Return (X, Y) of the center of cell containing provided text 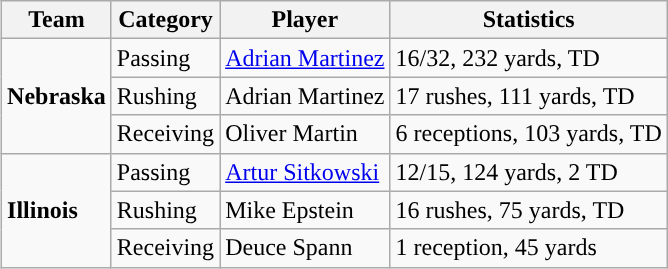
Statistics (528, 20)
6 receptions, 103 yards, TD (528, 134)
16 rushes, 75 yards, TD (528, 210)
Nebraska (57, 96)
Mike Epstein (305, 210)
12/15, 124 yards, 2 TD (528, 172)
16/32, 232 yards, TD (528, 58)
Team (57, 20)
Artur Sitkowski (305, 172)
1 reception, 45 yards (528, 248)
Oliver Martin (305, 134)
Illinois (57, 210)
Deuce Spann (305, 248)
Player (305, 20)
Category (165, 20)
17 rushes, 111 yards, TD (528, 96)
